Pinpoint the cell where the given text exists, returning its (X, Y) midpoint coordinate. 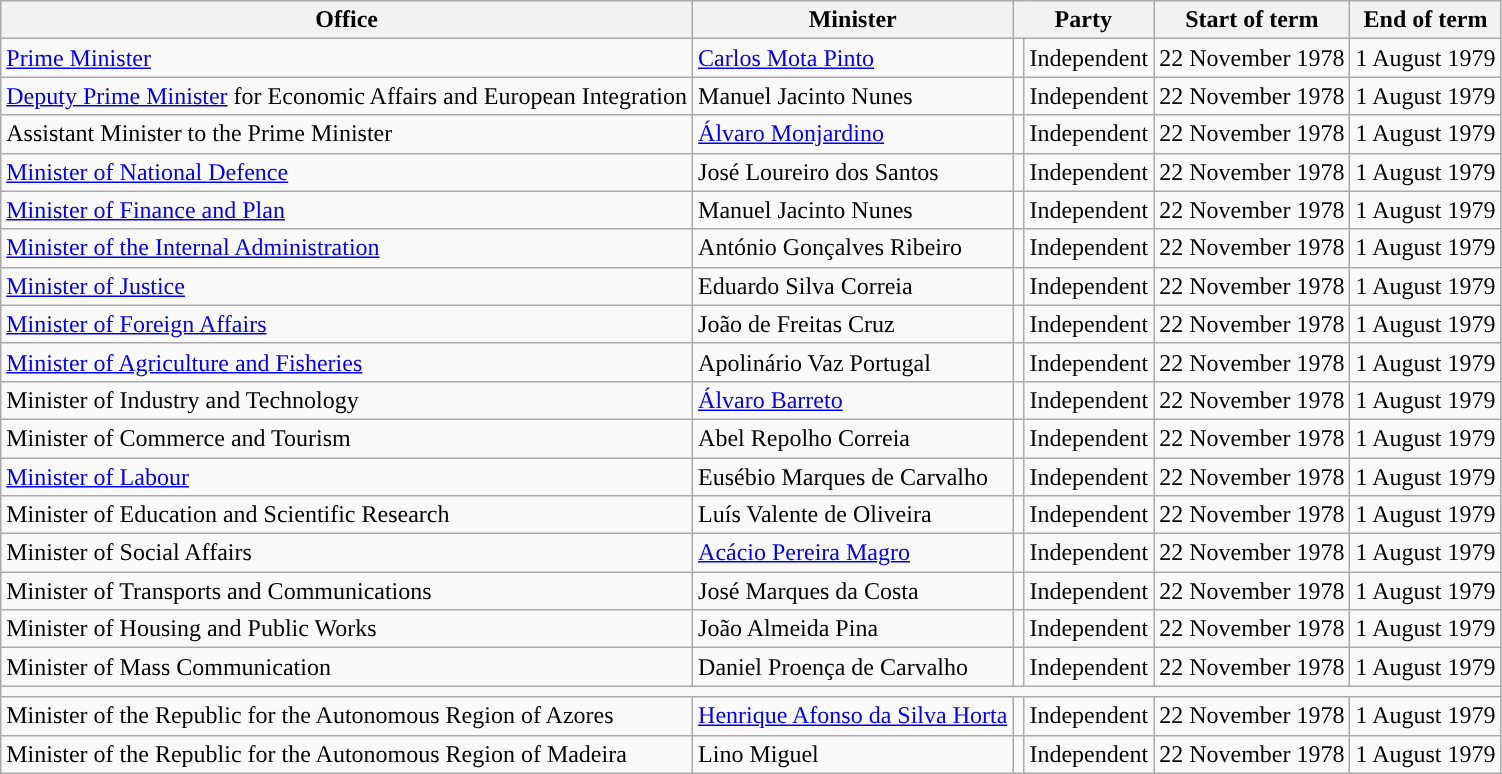
Minister of Finance and Plan (347, 210)
Acácio Pereira Magro (853, 553)
Minister of the Republic for the Autonomous Region of Azores (347, 716)
Apolinário Vaz Portugal (853, 362)
Minister of Labour (347, 477)
Office (347, 20)
José Loureiro dos Santos (853, 172)
José Marques da Costa (853, 591)
Álvaro Barreto (853, 400)
Minister of Housing and Public Works (347, 629)
Minister of National Defence (347, 172)
João Almeida Pina (853, 629)
Prime Minister (347, 58)
Minister (853, 20)
Eduardo Silva Correia (853, 286)
Minister of the Internal Administration (347, 248)
Start of term (1252, 20)
João de Freitas Cruz (853, 324)
Minister of Justice (347, 286)
Minister of the Republic for the Autonomous Region of Madeira (347, 754)
Party (1084, 20)
Minister of Education and Scientific Research (347, 515)
Álvaro Monjardino (853, 134)
Daniel Proença de Carvalho (853, 667)
Carlos Mota Pinto (853, 58)
Abel Repolho Correia (853, 438)
Minister of Agriculture and Fisheries (347, 362)
Henrique Afonso da Silva Horta (853, 716)
Deputy Prime Minister for Economic Affairs and European Integration (347, 96)
Minister of Foreign Affairs (347, 324)
Eusébio Marques de Carvalho (853, 477)
End of term (1426, 20)
António Gonçalves Ribeiro (853, 248)
Luís Valente de Oliveira (853, 515)
Minister of Mass Communication (347, 667)
Minister of Industry and Technology (347, 400)
Minister of Transports and Communications (347, 591)
Assistant Minister to the Prime Minister (347, 134)
Minister of Commerce and Tourism (347, 438)
Minister of Social Affairs (347, 553)
Lino Miguel (853, 754)
